Return (x, y) of the center of cell containing provided text 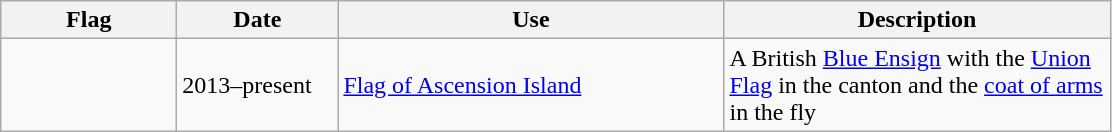
Description (917, 20)
Use (531, 20)
Flag of Ascension Island (531, 85)
A British Blue Ensign with the Union Flag in the canton and the coat of arms in the fly (917, 85)
2013–present (258, 85)
Date (258, 20)
Flag (89, 20)
